For the text-containing cell, return its midpoint in [x, y] coordinate format. 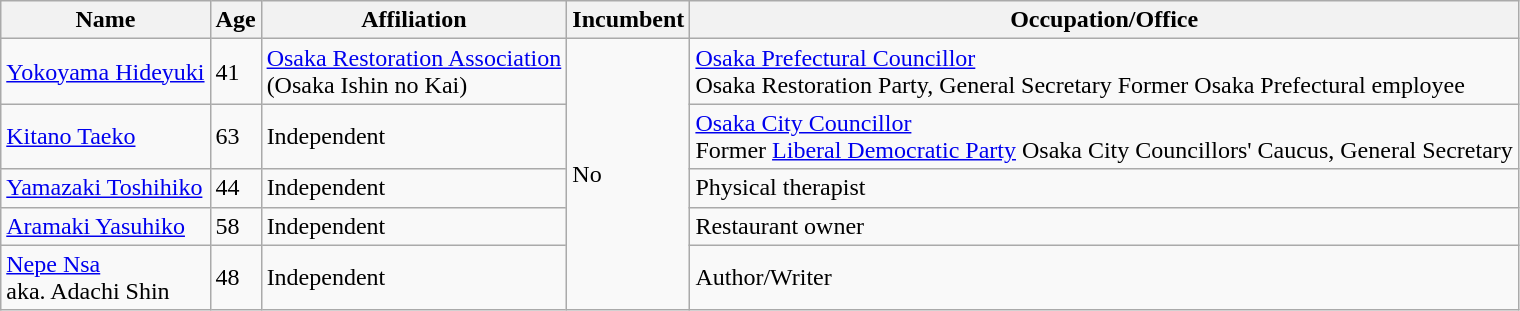
48 [236, 278]
Occupation/Office [1104, 20]
Osaka Restoration Association(Osaka Ishin no Kai) [414, 72]
Incumbent [628, 20]
Yamazaki Toshihiko [106, 188]
Name [106, 20]
Author/Writer [1104, 278]
Restaurant owner [1104, 226]
41 [236, 72]
Yokoyama Hideyuki [106, 72]
No [628, 174]
Osaka City CouncillorFormer Liberal Democratic Party Osaka City Councillors' Caucus, General Secretary [1104, 136]
Osaka Prefectural CouncillorOsaka Restoration Party, General Secretary Former Osaka Prefectural employee [1104, 72]
Age [236, 20]
63 [236, 136]
Nepe Nsaaka. Adachi Shin [106, 278]
Kitano Taeko [106, 136]
58 [236, 226]
44 [236, 188]
Physical therapist [1104, 188]
Affiliation [414, 20]
Aramaki Yasuhiko [106, 226]
